Extract the (X, Y) coordinate from the center of the cell holding the provided text.  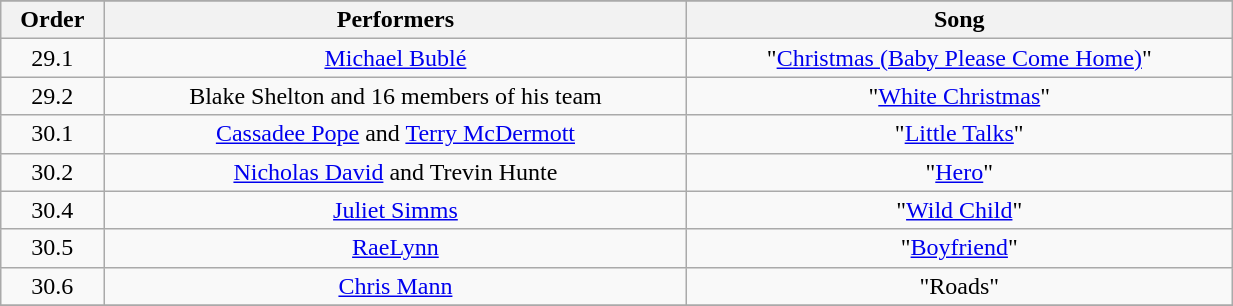
Song (960, 20)
Chris Mann (396, 286)
"Christmas (Baby Please Come Home)" (960, 58)
Cassadee Pope and Terry McDermott (396, 134)
29.1 (52, 58)
"Little Talks" (960, 134)
"Roads" (960, 286)
Juliet Simms (396, 210)
"Wild Child" (960, 210)
30.6 (52, 286)
"White Christmas" (960, 96)
Blake Shelton and 16 members of his team (396, 96)
"Hero" (960, 172)
30.2 (52, 172)
29.2 (52, 96)
"Boyfriend" (960, 248)
Order (52, 20)
30.5 (52, 248)
Performers (396, 20)
30.4 (52, 210)
Michael Bublé (396, 58)
30.1 (52, 134)
RaeLynn (396, 248)
Nicholas David and Trevin Hunte (396, 172)
